Scan for the cell matching the given text and deliver its [x, y] coordinate at center. 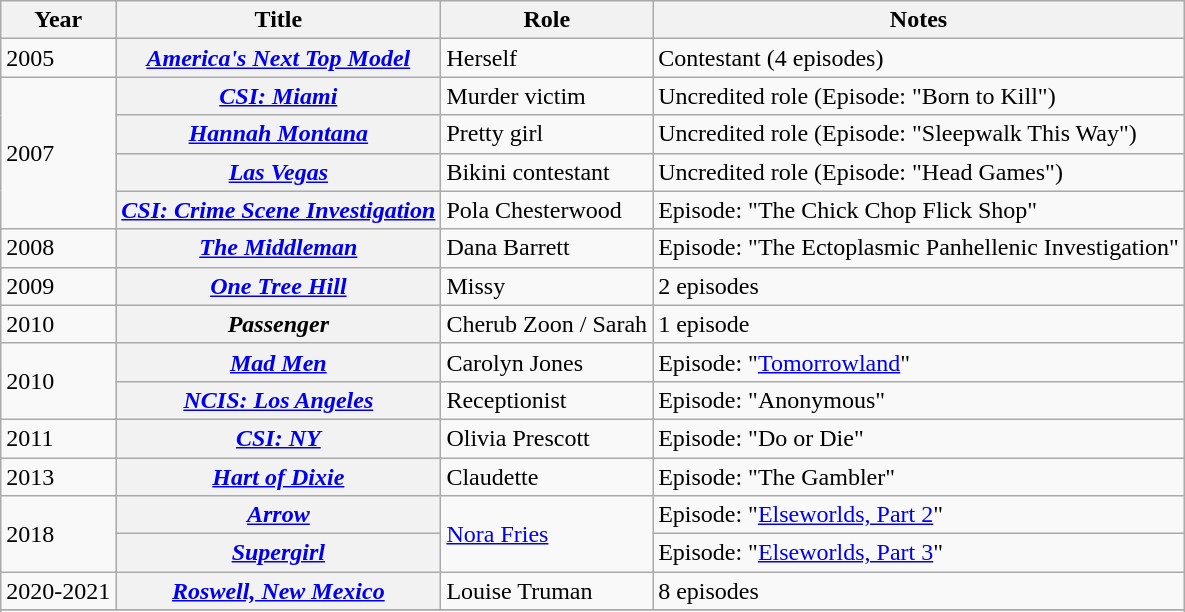
Supergirl [278, 553]
2011 [58, 438]
2013 [58, 477]
2007 [58, 153]
Missy [547, 286]
2008 [58, 248]
8 episodes [919, 591]
Bikini contestant [547, 172]
America's Next Top Model [278, 58]
One Tree Hill [278, 286]
Passenger [278, 324]
Episode: "The Chick Chop Flick Shop" [919, 210]
Episode: "The Gambler" [919, 477]
Title [278, 20]
CSI: NY [278, 438]
1 episode [919, 324]
Episode: "Elseworlds, Part 3" [919, 553]
Pretty girl [547, 134]
Episode: "Do or Die" [919, 438]
Contestant (4 episodes) [919, 58]
2005 [58, 58]
2018 [58, 534]
Notes [919, 20]
Year [58, 20]
Receptionist [547, 400]
Roswell, New Mexico [278, 591]
2009 [58, 286]
Carolyn Jones [547, 362]
Episode: "Tomorrowland" [919, 362]
Louise Truman [547, 591]
Las Vegas [278, 172]
Uncredited role (Episode: "Head Games") [919, 172]
2 episodes [919, 286]
Hart of Dixie [278, 477]
CSI: Crime Scene Investigation [278, 210]
Olivia Prescott [547, 438]
Uncredited role (Episode: "Born to Kill") [919, 96]
Role [547, 20]
Episode: "Anonymous" [919, 400]
Murder victim [547, 96]
Uncredited role (Episode: "Sleepwalk This Way") [919, 134]
Nora Fries [547, 534]
CSI: Miami [278, 96]
2020-2021 [58, 591]
Mad Men [278, 362]
Cherub Zoon / Sarah [547, 324]
NCIS: Los Angeles [278, 400]
Dana Barrett [547, 248]
Hannah Montana [278, 134]
Herself [547, 58]
The Middleman [278, 248]
Episode: "Elseworlds, Part 2" [919, 515]
Episode: "The Ectoplasmic Panhellenic Investigation" [919, 248]
Claudette [547, 477]
Pola Chesterwood [547, 210]
Arrow [278, 515]
